From the cell containing the given text, extract its center point as [X, Y] coordinate. 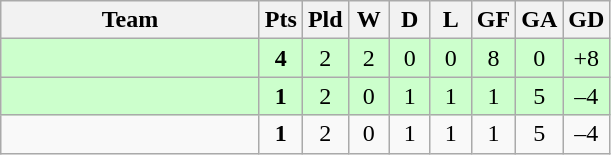
4 [280, 58]
W [368, 20]
8 [493, 58]
GA [540, 20]
Pts [280, 20]
D [410, 20]
GF [493, 20]
L [450, 20]
GD [586, 20]
Pld [325, 20]
Team [130, 20]
+8 [586, 58]
